Find where the given text appears and provide that cell's center as (X, Y) coordinate. 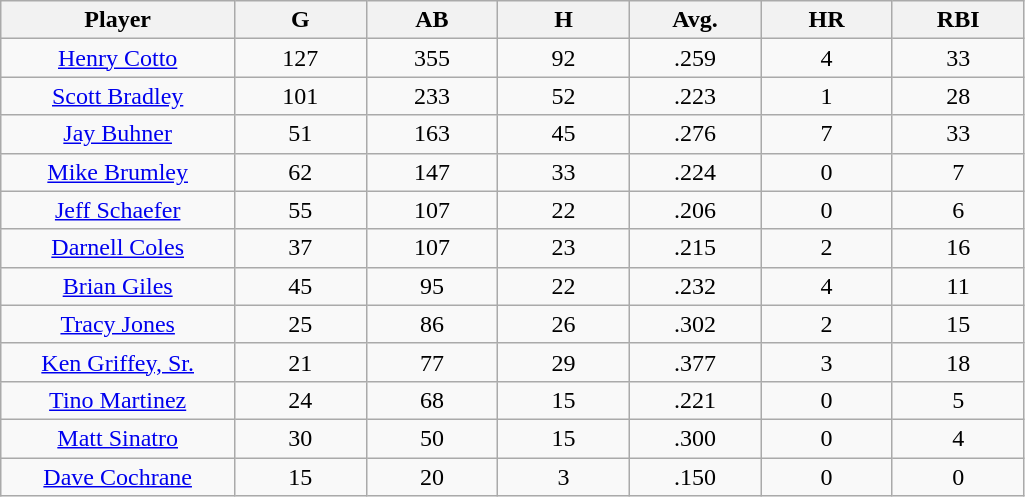
52 (564, 96)
.259 (695, 58)
20 (432, 477)
Matt Sinatro (118, 438)
23 (564, 248)
163 (432, 134)
Henry Cotto (118, 58)
Jay Buhner (118, 134)
16 (958, 248)
101 (301, 96)
28 (958, 96)
.276 (695, 134)
HR (827, 20)
.215 (695, 248)
147 (432, 172)
AB (432, 20)
Tracy Jones (118, 324)
55 (301, 210)
.150 (695, 477)
77 (432, 362)
.221 (695, 400)
233 (432, 96)
Darnell Coles (118, 248)
Avg. (695, 20)
86 (432, 324)
Mike Brumley (118, 172)
95 (432, 286)
.206 (695, 210)
.232 (695, 286)
H (564, 20)
62 (301, 172)
.223 (695, 96)
24 (301, 400)
51 (301, 134)
92 (564, 58)
Jeff Schaefer (118, 210)
50 (432, 438)
29 (564, 362)
6 (958, 210)
Tino Martinez (118, 400)
21 (301, 362)
11 (958, 286)
25 (301, 324)
Dave Cochrane (118, 477)
Player (118, 20)
Ken Griffey, Sr. (118, 362)
37 (301, 248)
.224 (695, 172)
68 (432, 400)
.302 (695, 324)
G (301, 20)
1 (827, 96)
.300 (695, 438)
5 (958, 400)
127 (301, 58)
355 (432, 58)
18 (958, 362)
RBI (958, 20)
30 (301, 438)
.377 (695, 362)
Scott Bradley (118, 96)
Brian Giles (118, 286)
26 (564, 324)
